For the text-containing cell, return its midpoint in (X, Y) coordinate format. 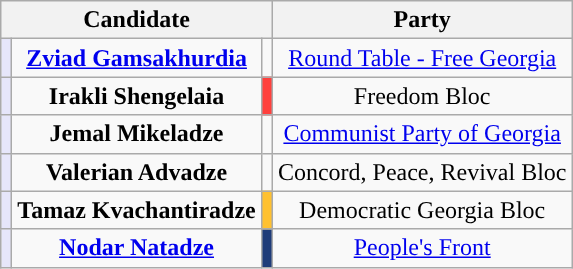
Zviad Gamsakhurdia (136, 58)
Round Table - Free Georgia (422, 58)
Jemal Mikeladze (136, 134)
Valerian Advadze (136, 172)
Party (422, 20)
Concord, Peace, Revival Bloc (422, 172)
Democratic Georgia Bloc (422, 210)
Freedom Bloc (422, 96)
Nodar Natadze (136, 248)
Candidate (137, 20)
Tamaz Kvachantiradze (136, 210)
People's Front (422, 248)
Irakli Shengelaia (136, 96)
Communist Party of Georgia (422, 134)
